Locate the cell with the specified text and output its [x, y] center coordinate. 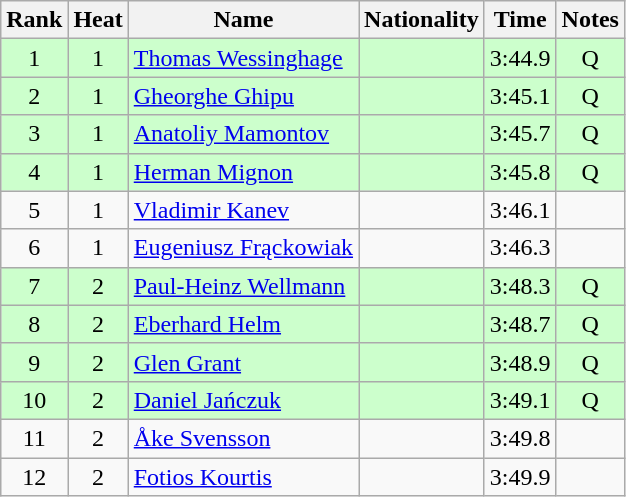
10 [34, 400]
Heat [98, 20]
Gheorghe Ghipu [243, 96]
3:48.3 [520, 286]
4 [34, 172]
3 [34, 134]
3:45.1 [520, 96]
3:45.8 [520, 172]
3:49.9 [520, 477]
3:46.3 [520, 248]
3:49.1 [520, 400]
Notes [590, 20]
Fotios Kourtis [243, 477]
12 [34, 477]
Time [520, 20]
5 [34, 210]
Paul-Heinz Wellmann [243, 286]
3:45.7 [520, 134]
Eugeniusz Frąckowiak [243, 248]
Eberhard Helm [243, 324]
3:48.7 [520, 324]
6 [34, 248]
3:48.9 [520, 362]
7 [34, 286]
8 [34, 324]
Daniel Jańczuk [243, 400]
3:46.1 [520, 210]
9 [34, 362]
11 [34, 438]
Thomas Wessinghage [243, 58]
Herman Mignon [243, 172]
Vladimir Kanev [243, 210]
Nationality [422, 20]
Åke Svensson [243, 438]
3:49.8 [520, 438]
Rank [34, 20]
Name [243, 20]
Anatoliy Mamontov [243, 134]
3:44.9 [520, 58]
Glen Grant [243, 362]
